Identify which cell holds the provided text, then report its [x, y] central coordinate. 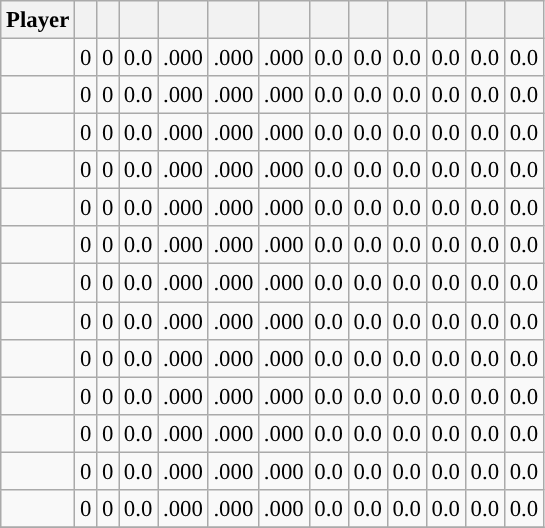
Player [38, 20]
